Capture the cell that displays the provided text and extract its [X, Y] central coordinate. 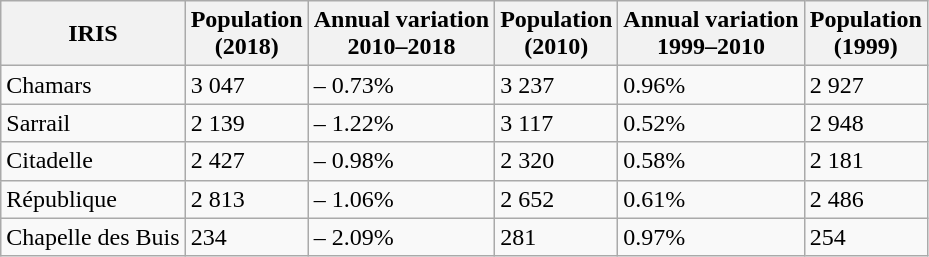
3 047 [246, 85]
IRIS [93, 34]
Sarrail [93, 123]
Annual variation1999–2010 [711, 34]
– 1.06% [401, 199]
2 486 [866, 199]
Citadelle [93, 161]
Population(2018) [246, 34]
Population(1999) [866, 34]
2 427 [246, 161]
– 2.09% [401, 237]
3 237 [556, 85]
2 927 [866, 85]
254 [866, 237]
0.58% [711, 161]
2 813 [246, 199]
3 117 [556, 123]
0.97% [711, 237]
Chamars [93, 85]
0.61% [711, 199]
281 [556, 237]
Population(2010) [556, 34]
0.96% [711, 85]
Annual variation2010–2018 [401, 34]
2 181 [866, 161]
2 139 [246, 123]
2 652 [556, 199]
2 948 [866, 123]
– 0.98% [401, 161]
234 [246, 237]
– 0.73% [401, 85]
0.52% [711, 123]
Chapelle des Buis [93, 237]
2 320 [556, 161]
République [93, 199]
– 1.22% [401, 123]
